Extract the [X, Y] coordinate from the center of the cell holding the provided text.  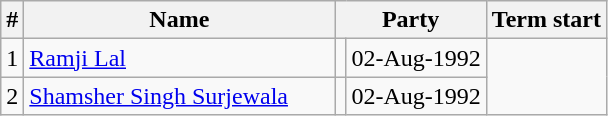
Party [410, 20]
1 [12, 58]
Ramji Lal [180, 58]
Shamsher Singh Surjewala [180, 96]
Term start [546, 20]
Name [180, 20]
# [12, 20]
2 [12, 96]
